Search for the cell housing the specified text and yield its [x, y] center coordinate. 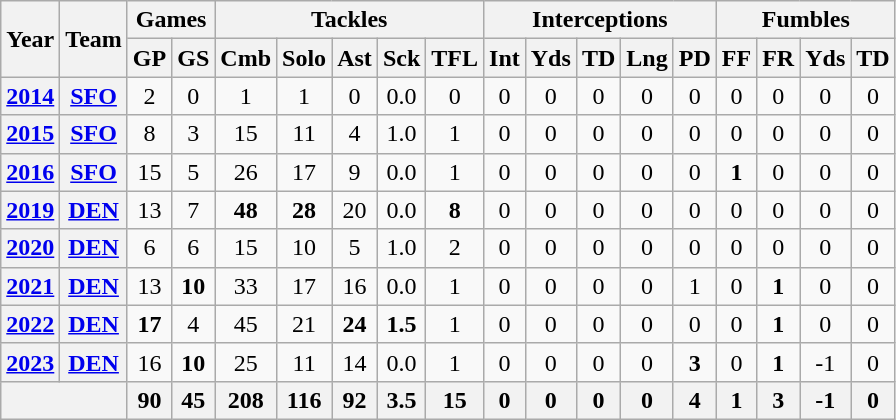
90 [149, 400]
FR [778, 58]
24 [355, 324]
Sck [401, 58]
Int [505, 58]
2019 [30, 210]
Fumbles [806, 20]
Year [30, 39]
Team [94, 39]
Lng [647, 58]
FF [736, 58]
2022 [30, 324]
Interceptions [600, 20]
TFL [455, 58]
Tackles [350, 20]
28 [304, 210]
GP [149, 58]
1.5 [401, 324]
14 [355, 362]
2015 [30, 134]
2023 [30, 362]
Ast [355, 58]
3.5 [401, 400]
26 [246, 172]
21 [304, 324]
208 [246, 400]
Cmb [246, 58]
20 [355, 210]
33 [246, 286]
Games [170, 20]
2016 [30, 172]
7 [194, 210]
GS [194, 58]
2014 [30, 96]
48 [246, 210]
116 [304, 400]
92 [355, 400]
PD [694, 58]
9 [355, 172]
2021 [30, 286]
Solo [304, 58]
25 [246, 362]
2020 [30, 248]
